Capture the cell that displays the provided text and extract its [X, Y] central coordinate. 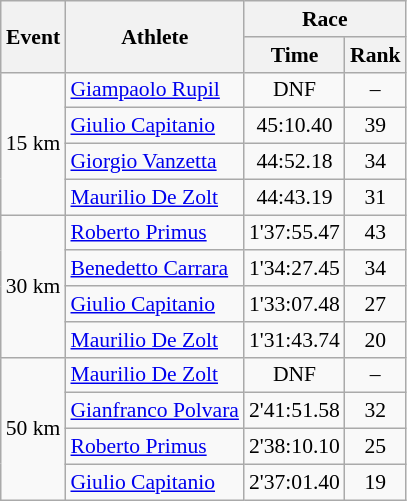
Gianfranco Polvara [154, 411]
43 [376, 233]
30 km [34, 286]
39 [376, 126]
2'38:10.10 [294, 447]
19 [376, 482]
Event [34, 36]
25 [376, 447]
1'33:07.48 [294, 304]
Time [294, 55]
31 [376, 197]
50 km [34, 428]
Athlete [154, 36]
1'31:43.74 [294, 340]
32 [376, 411]
2'37:01.40 [294, 482]
1'34:27.45 [294, 269]
44:52.18 [294, 162]
44:43.19 [294, 197]
15 km [34, 143]
20 [376, 340]
Benedetto Carrara [154, 269]
Giampaolo Rupil [154, 90]
27 [376, 304]
1'37:55.47 [294, 233]
2'41:51.58 [294, 411]
Race [325, 19]
Giorgio Vanzetta [154, 162]
45:10.40 [294, 126]
Rank [376, 55]
